Scan for the cell matching the given text and deliver its [X, Y] coordinate at center. 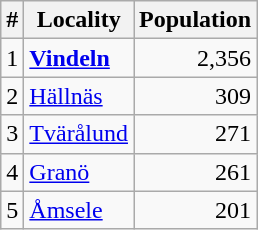
Åmsele [79, 210]
1 [12, 58]
4 [12, 172]
Vindeln [79, 58]
261 [196, 172]
5 [12, 210]
Tvärålund [79, 134]
Locality [79, 20]
271 [196, 134]
Granö [79, 172]
Hällnäs [79, 96]
309 [196, 96]
3 [12, 134]
2,356 [196, 58]
2 [12, 96]
201 [196, 210]
Population [196, 20]
# [12, 20]
